For the text-containing cell, return its midpoint in (x, y) coordinate format. 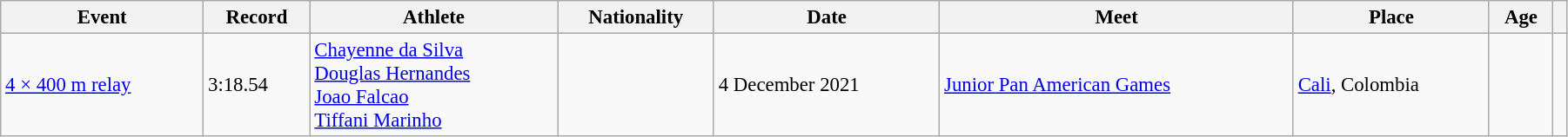
Chayenne da SilvaDouglas HernandesJoao FalcaoTiffani Marinho (433, 85)
Junior Pan American Games (1117, 85)
Date (827, 17)
Event (103, 17)
Record (257, 17)
Place (1390, 17)
Athlete (433, 17)
3:18.54 (257, 85)
4 December 2021 (827, 85)
Age (1521, 17)
Nationality (635, 17)
Cali, Colombia (1390, 85)
Meet (1117, 17)
4 × 400 m relay (103, 85)
